Extract the (x, y) coordinate from the center of the cell holding the provided text.  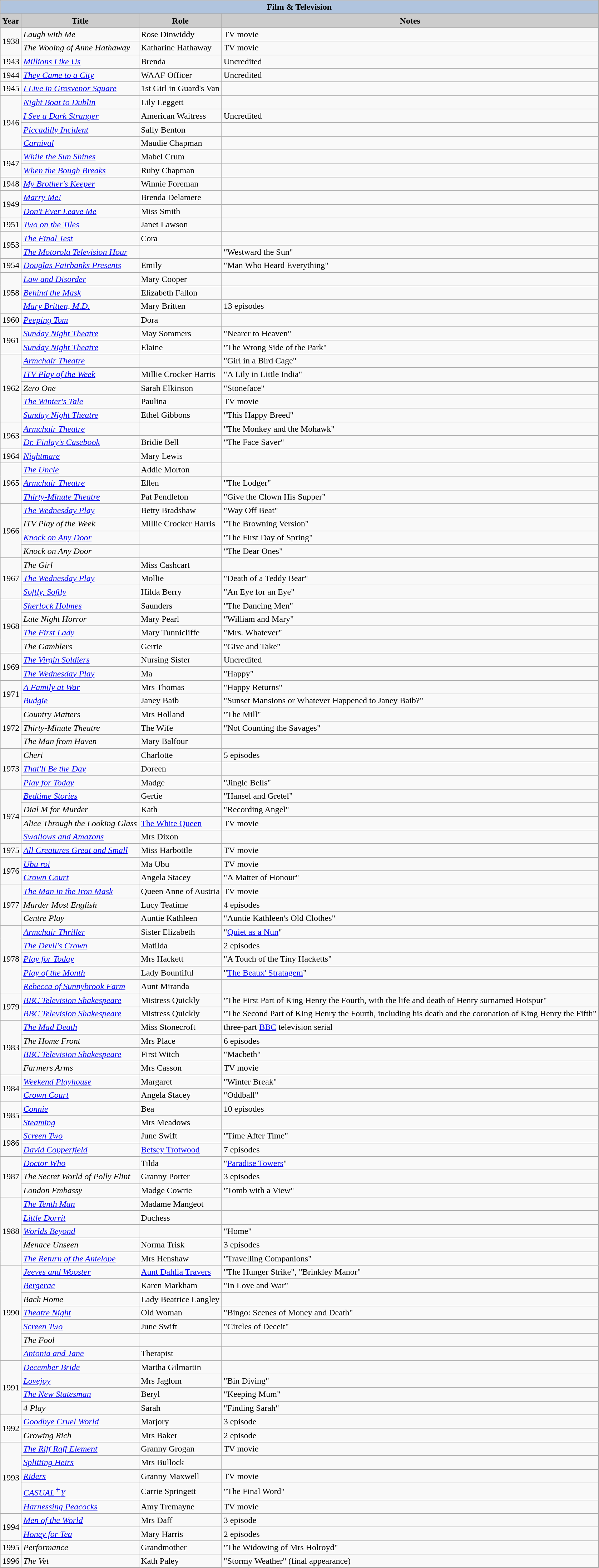
American Waitress (180, 116)
London Embassy (80, 1190)
Dial M for Murder (80, 809)
Karen Markham (180, 1286)
Duchess (180, 1217)
Brenda (180, 61)
Old Woman (180, 1313)
1964 (11, 456)
"Happy Returns" (410, 687)
Worlds Beyond (80, 1231)
Pat Pendleton (180, 497)
Bedtime Stories (80, 796)
Goodbye Cruel World (80, 1421)
1944 (11, 75)
Don't Ever Leave Me (80, 211)
Rose Dinwiddy (180, 34)
Mrs Bullock (180, 1462)
Marjory (180, 1421)
"Way Off Beat" (410, 510)
"The Beaux' Stratagem" (410, 973)
Little Dorrit (80, 1217)
Mrs Henshaw (180, 1258)
Miss Smith (180, 211)
1943 (11, 61)
1960 (11, 320)
1978 (11, 959)
Miss Cashcart (180, 565)
"The Monkey and the Mohawk" (410, 429)
Riders (80, 1476)
three-part BBC television serial (410, 1027)
The Vet (80, 1561)
"The Browning Version" (410, 524)
"The Dear Ones" (410, 551)
Centre Play (80, 918)
1948 (11, 184)
Nightmare (80, 456)
1991 (11, 1388)
The Riff Raff Element (80, 1449)
"Finding Sarah" (410, 1408)
Hilda Berry (180, 592)
Aunt Miranda (180, 986)
"Death of a Teddy Bear" (410, 578)
"Winter Break" (410, 1082)
Alice Through the Looking Glass (80, 823)
When the Bough Breaks (80, 170)
Back Home (80, 1299)
Night Boat to Dublin (80, 102)
Mrs Place (180, 1041)
David Copperfield (80, 1150)
All Creatures Great and Small (80, 850)
The Fool (80, 1340)
1983 (11, 1047)
Bergerac (80, 1286)
Theatre Night (80, 1313)
Ma (180, 674)
Matilda (180, 946)
The Motorola Television Hour (80, 252)
1994 (11, 1527)
"In Love and War" (410, 1286)
Behind the Mask (80, 293)
Mary Britten (180, 306)
"The First Part of King Henry the Fourth, with the life and death of Henry surnamed Hotspur" (410, 1000)
I Live in Grosvenor Square (80, 89)
Sarah Elkinson (180, 388)
"Oddball" (410, 1095)
Mary Balfour (180, 741)
"Man Who Heard Everything" (410, 266)
"A Matter of Honour" (410, 878)
First Witch (180, 1055)
Mrs Daff (180, 1520)
Millions Like Us (80, 61)
The Gamblers (80, 646)
Saunders (180, 606)
Law and Disorder (80, 279)
Ruby Chapman (180, 170)
1971 (11, 694)
Growing Rich (80, 1435)
Steaming (80, 1122)
"Macbeth" (410, 1055)
Softly, Softly (80, 592)
While the Sun Shines (80, 157)
Rebecca of Sunnybrook Farm (80, 986)
Mary Britten, M.D. (80, 306)
1993 (11, 1478)
Mabel Crum (180, 157)
4 Play (80, 1408)
My Brother's Keeper (80, 184)
Year (11, 21)
1967 (11, 578)
Mollie (180, 578)
"Travelling Companions" (410, 1258)
Lucy Teatime (180, 905)
2 episode (410, 1435)
1958 (11, 293)
Lovejoy (80, 1381)
"Time After Time" (410, 1136)
"A Touch of the Tiny Hacketts" (410, 959)
"The Second Part of King Henry the Fourth, including his death and the coronation of King Henry the Fifth" (410, 1013)
The Home Front (80, 1041)
1974 (11, 816)
Charlotte (180, 755)
The Wife (180, 728)
Marry Me! (80, 198)
Notes (410, 21)
"The Face Saver" (410, 442)
Cora (180, 238)
The Uncle (80, 470)
The Man in the Iron Mask (80, 891)
Nursing Sister (180, 660)
Winnie Foreman (180, 184)
Mary Tunnicliffe (180, 633)
Kath Paley (180, 1561)
A Family at War (80, 687)
"Hansel and Gretel" (410, 796)
Dr. Finlay's Casebook (80, 442)
Harnessing Peacocks (80, 1507)
The First Lady (80, 633)
Douglas Fairbanks Presents (80, 266)
Menace Unseen (80, 1245)
Armchair Thriller (80, 932)
"An Eye for an Eye" (410, 592)
Amy Tremayne (180, 1507)
"Stoneface" (410, 388)
Mrs Hackett (180, 959)
"Happy" (410, 674)
Piccadilly Incident (80, 129)
The Final Test (80, 238)
Mrs Thomas (180, 687)
Laugh with Me (80, 34)
1965 (11, 483)
"Home" (410, 1231)
Mrs Dixon (180, 837)
"Westward the Sun" (410, 252)
Play of the Month (80, 973)
Granny Porter (180, 1177)
1992 (11, 1428)
Swallows and Amazons (80, 837)
1973 (11, 769)
"Give and Take" (410, 646)
1961 (11, 340)
"Not Counting the Savages" (410, 728)
Mrs Jaglom (180, 1381)
May Sommers (180, 333)
Weekend Playhouse (80, 1082)
Film & Television (299, 7)
"Mrs. Whatever" (410, 633)
That'll Be the Day (80, 769)
1990 (11, 1313)
Maudie Chapman (180, 143)
Murder Most English (80, 905)
The Wooing of Anne Hathaway (80, 48)
5 episodes (410, 755)
Performance (80, 1547)
Country Matters (80, 714)
"Tomb with a View" (410, 1190)
Title (80, 21)
1953 (11, 245)
Sherlock Holmes (80, 606)
"This Happy Breed" (410, 415)
The Man from Haven (80, 741)
"Paradise Towers" (410, 1163)
"Quiet as a Nun" (410, 932)
Miss Stonecroft (180, 1027)
The Girl (80, 565)
Ubu roi (80, 864)
4 episodes (410, 905)
Granny Maxwell (180, 1476)
The Virgin Soldiers (80, 660)
Ma Ubu (180, 864)
"Keeping Mum" (410, 1394)
The New Statesman (80, 1394)
Mrs Baker (180, 1435)
Honey for Tea (80, 1534)
Lady Bountiful (180, 973)
The Winter's Tale (80, 402)
Budgie (80, 701)
I See a Dark Stranger (80, 116)
Auntie Kathleen (180, 918)
CASUAL+Y (80, 1492)
Kath (180, 809)
Zero One (80, 388)
Aunt Dahlia Travers (180, 1272)
Queen Anne of Austria (180, 891)
Carrie Springett (180, 1492)
Madame Mangeot (180, 1204)
1968 (11, 626)
Mary Pearl (180, 619)
Brenda Delamere (180, 198)
"The Final Word" (410, 1492)
Betty Bradshaw (180, 510)
"The Lodger" (410, 483)
Mary Cooper (180, 279)
1986 (11, 1143)
"Bin Diving" (410, 1381)
1975 (11, 850)
Margaret (180, 1082)
"The Hunger Strike", "Brinkley Manor" (410, 1272)
The Mad Death (80, 1027)
Emily (180, 266)
1945 (11, 89)
Bea (180, 1109)
Splitting Heirs (80, 1462)
"Give the Clown His Supper" (410, 497)
1979 (11, 1007)
Carnival (80, 143)
Jeeves and Wooster (80, 1272)
"The Wrong Side of the Park" (410, 347)
1985 (11, 1116)
1949 (11, 204)
The Return of the Antelope (80, 1258)
1951 (11, 225)
1988 (11, 1231)
"The Mill" (410, 714)
"Auntie Kathleen's Old Clothes" (410, 918)
Tilda (180, 1163)
The White Queen (180, 823)
Farmers Arms (80, 1068)
Men of the World (80, 1520)
Beryl (180, 1394)
Connie (80, 1109)
Antonia and Jane (80, 1354)
Granny Grogan (180, 1449)
Mrs Meadows (180, 1122)
Mary Harris (180, 1534)
1969 (11, 667)
Betsey Trotwood (180, 1150)
Martha Gilmartin (180, 1367)
Lily Leggett (180, 102)
Lady Beatrice Langley (180, 1299)
Bridie Bell (180, 442)
1947 (11, 163)
13 episodes (410, 306)
Dora (180, 320)
10 episodes (410, 1109)
1963 (11, 436)
Peeping Tom (80, 320)
1977 (11, 905)
1987 (11, 1177)
The Secret World of Polly Flint (80, 1177)
Ellen (180, 483)
1996 (11, 1561)
"Bingo: Scenes of Money and Death" (410, 1313)
Role (180, 21)
"Sunset Mansions or Whatever Happened to Janey Baib?" (410, 701)
"The Widowing of Mrs Holroyd" (410, 1547)
Elizabeth Fallon (180, 293)
1946 (11, 123)
1984 (11, 1088)
"Circles of Deceit" (410, 1326)
1976 (11, 871)
Grandmother (180, 1547)
Two on the Tiles (80, 225)
7 episodes (410, 1150)
"Jingle Bells" (410, 782)
Madge Cowrie (180, 1190)
WAAF Officer (180, 75)
Sister Elizabeth (180, 932)
"The First Day of Spring" (410, 537)
Mrs Holland (180, 714)
Late Night Horror (80, 619)
Addie Morton (180, 470)
1st Girl in Guard's Van (180, 89)
The Tenth Man (80, 1204)
6 episodes (410, 1041)
Paulina (180, 402)
Ethel Gibbons (180, 415)
1938 (11, 41)
They Came to a City (80, 75)
Therapist (180, 1354)
"William and Mary" (410, 619)
"Nearer to Heaven" (410, 333)
1954 (11, 266)
"A Lily in Little India" (410, 374)
1962 (11, 388)
Katharine Hathaway (180, 48)
Mrs Casson (180, 1068)
Norma Trisk (180, 1245)
Sally Benton (180, 129)
Janey Baib (180, 701)
1966 (11, 531)
Mary Lewis (180, 456)
Janet Lawson (180, 225)
Madge (180, 782)
The Devil's Crown (80, 946)
Cheri (80, 755)
1995 (11, 1547)
"The Dancing Men" (410, 606)
"Stormy Weather" (final appearance) (410, 1561)
Doreen (180, 769)
"Girl in a Bird Cage" (410, 361)
December Bride (80, 1367)
Miss Harbottle (180, 850)
Sarah (180, 1408)
Doctor Who (80, 1163)
Elaine (180, 347)
"Recording Angel" (410, 809)
1972 (11, 728)
